Find where the given text appears and provide that cell's center as [x, y] coordinate. 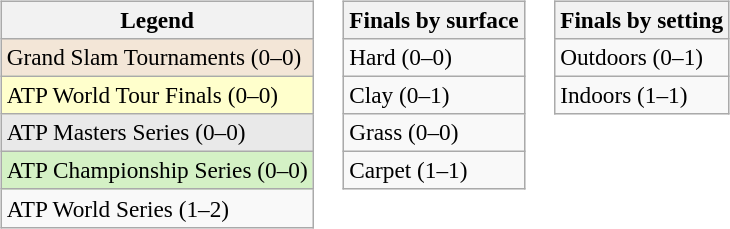
Indoors (1–1) [642, 95]
Hard (0–0) [434, 57]
Legend [157, 20]
Grass (0–0) [434, 133]
Carpet (1–1) [434, 171]
Clay (0–1) [434, 95]
ATP Championship Series (0–0) [157, 171]
ATP Masters Series (0–0) [157, 133]
Outdoors (0–1) [642, 57]
Finals by surface [434, 20]
ATP World Series (1–2) [157, 208]
Finals by setting [642, 20]
Grand Slam Tournaments (0–0) [157, 57]
ATP World Tour Finals (0–0) [157, 95]
